Scan for the cell matching the given text and deliver its (x, y) coordinate at center. 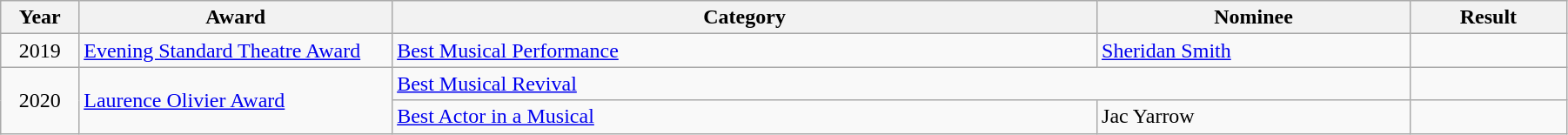
Best Musical Performance (745, 51)
Laurence Olivier Award (236, 100)
Year (40, 17)
Sheridan Smith (1254, 51)
2020 (40, 100)
Best Musical Revival (901, 84)
Result (1488, 17)
Category (745, 17)
Award (236, 17)
Nominee (1254, 17)
Evening Standard Theatre Award (236, 51)
Best Actor in a Musical (745, 117)
Jac Yarrow (1254, 117)
2019 (40, 51)
